Detect which cell encompasses the target text, then output its (x, y) center coordinate. 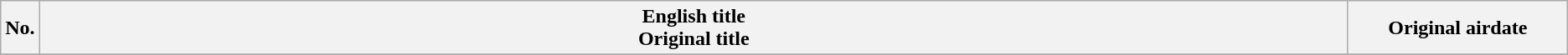
Original airdate (1457, 28)
No. (20, 28)
English titleOriginal title (694, 28)
